Capture the cell that displays the provided text and extract its (x, y) central coordinate. 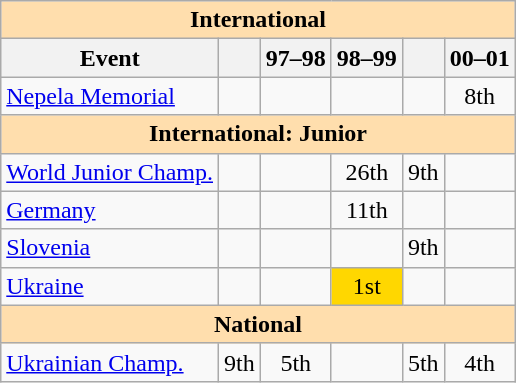
1st (366, 286)
Slovenia (110, 248)
Ukraine (110, 286)
00–01 (480, 58)
International (258, 20)
World Junior Champ. (110, 172)
97–98 (296, 58)
Ukrainian Champ. (110, 362)
98–99 (366, 58)
National (258, 324)
Nepela Memorial (110, 96)
8th (480, 96)
26th (366, 172)
International: Junior (258, 134)
Germany (110, 210)
11th (366, 210)
Event (110, 58)
4th (480, 362)
